From the cell containing the given text, extract its center point as (X, Y) coordinate. 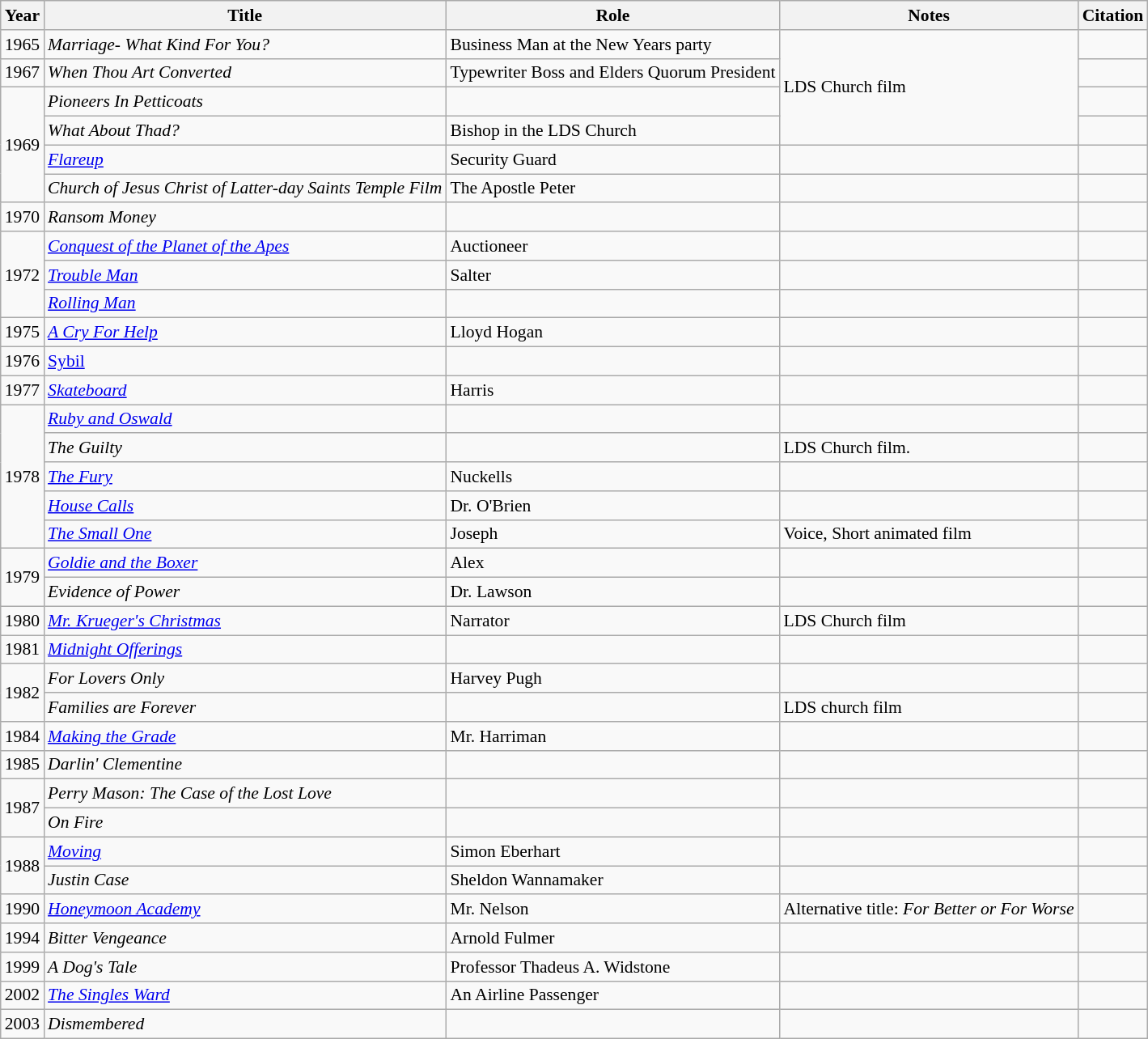
1970 (23, 218)
Marriage- What Kind For You? (244, 45)
The Singles Ward (244, 995)
1999 (23, 967)
Darlin' Clementine (244, 765)
Mr. Nelson (612, 910)
What About Thad? (244, 131)
A Dog's Tale (244, 967)
1984 (23, 736)
Harvey Pugh (612, 679)
1977 (23, 390)
Honeymoon Academy (244, 910)
Dismembered (244, 1024)
1980 (23, 621)
Trouble Man (244, 275)
1976 (23, 362)
Midnight Offerings (244, 650)
Joseph (612, 534)
Church of Jesus Christ of Latter-day Saints Temple Film (244, 189)
Role (612, 15)
LDS Church film. (929, 448)
Sheldon Wannamaker (612, 880)
Professor Thadeus A. Widstone (612, 967)
Narrator (612, 621)
Bitter Vengeance (244, 938)
1972 (23, 275)
House Calls (244, 506)
Dr. O'Brien (612, 506)
2003 (23, 1024)
1969 (23, 145)
Alex (612, 563)
Alternative title: For Better or For Worse (929, 910)
For Lovers Only (244, 679)
Arnold Fulmer (612, 938)
1994 (23, 938)
Perry Mason: The Case of the Lost Love (244, 794)
Pioneers In Petticoats (244, 102)
Auctioneer (612, 246)
Sybil (244, 362)
Citation (1113, 15)
1975 (23, 333)
Bishop in the LDS Church (612, 131)
1979 (23, 578)
Nuckells (612, 477)
1985 (23, 765)
Dr. Lawson (612, 592)
Mr. Krueger's Christmas (244, 621)
Title (244, 15)
2002 (23, 995)
1990 (23, 910)
Year (23, 15)
Ruby and Oswald (244, 419)
Mr. Harriman (612, 736)
A Cry For Help (244, 333)
Evidence of Power (244, 592)
1987 (23, 808)
Conquest of the Planet of the Apes (244, 246)
1978 (23, 477)
Moving (244, 851)
1988 (23, 866)
Flareup (244, 159)
Harris (612, 390)
Justin Case (244, 880)
1967 (23, 73)
Security Guard (612, 159)
1981 (23, 650)
Typewriter Boss and Elders Quorum President (612, 73)
Salter (612, 275)
1965 (23, 45)
Business Man at the New Years party (612, 45)
Lloyd Hogan (612, 333)
Rolling Man (244, 303)
Voice, Short animated film (929, 534)
LDS church film (929, 707)
The Apostle Peter (612, 189)
Ransom Money (244, 218)
1982 (23, 693)
Making the Grade (244, 736)
Notes (929, 15)
Simon Eberhart (612, 851)
The Small One (244, 534)
The Fury (244, 477)
Goldie and the Boxer (244, 563)
Skateboard (244, 390)
On Fire (244, 823)
When Thou Art Converted (244, 73)
The Guilty (244, 448)
Families are Forever (244, 707)
An Airline Passenger (612, 995)
